For the text-containing cell, return its midpoint in [x, y] coordinate format. 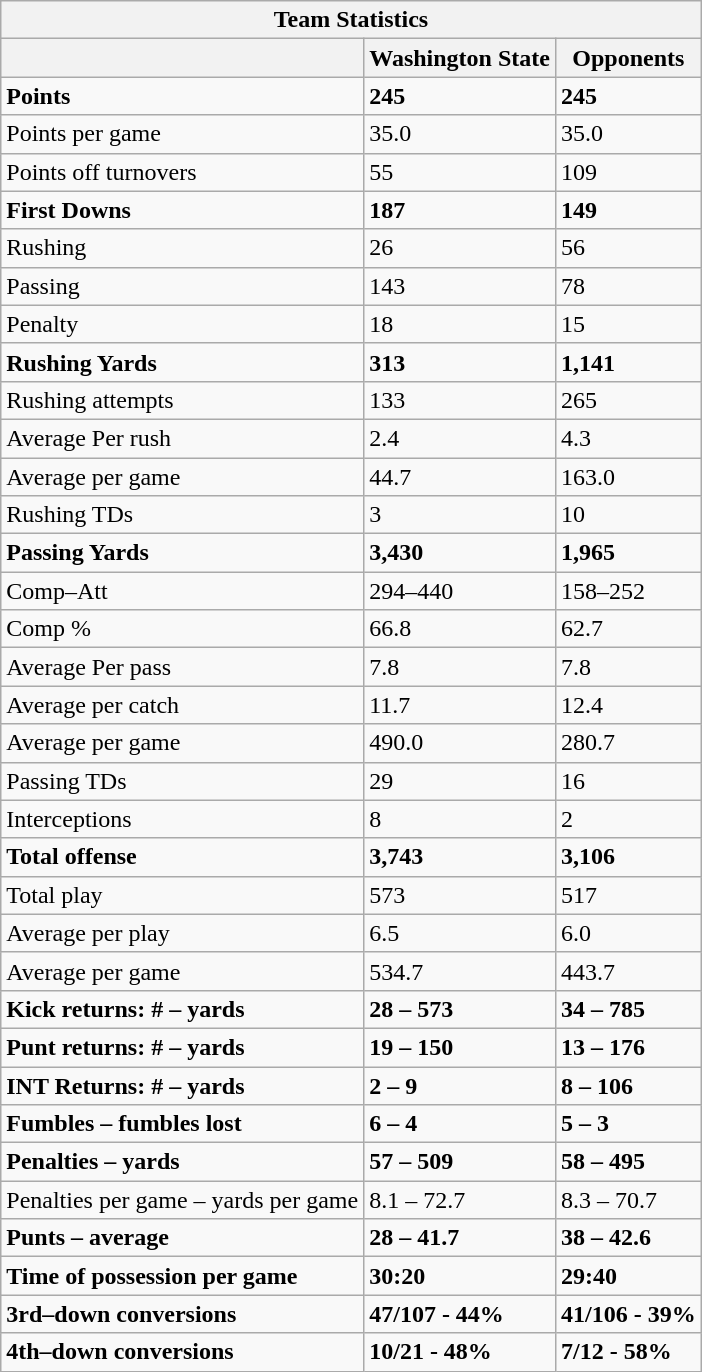
Time of possession per game [182, 1276]
38 – 42.6 [628, 1238]
109 [628, 172]
Rushing TDs [182, 515]
Opponents [628, 58]
1,141 [628, 362]
29:40 [628, 1276]
55 [460, 172]
Kick returns: # – yards [182, 1009]
Points per game [182, 134]
6 – 4 [460, 1124]
6.0 [628, 933]
Passing TDs [182, 781]
Average Per pass [182, 667]
11.7 [460, 705]
3 [460, 515]
Penalties per game – yards per game [182, 1200]
163.0 [628, 477]
280.7 [628, 743]
Rushing Yards [182, 362]
313 [460, 362]
8 – 106 [628, 1085]
4.3 [628, 438]
10 [628, 515]
10/21 - 48% [460, 1352]
Comp % [182, 629]
8.1 – 72.7 [460, 1200]
265 [628, 400]
Punts – average [182, 1238]
78 [628, 286]
3,743 [460, 857]
133 [460, 400]
47/107 - 44% [460, 1314]
Interceptions [182, 819]
Average per play [182, 933]
Points [182, 96]
2 [628, 819]
443.7 [628, 971]
Team Statistics [351, 20]
Average Per rush [182, 438]
Punt returns: # – yards [182, 1047]
3,430 [460, 553]
187 [460, 210]
13 – 176 [628, 1047]
28 – 573 [460, 1009]
INT Returns: # – yards [182, 1085]
4th–down conversions [182, 1352]
158–252 [628, 591]
44.7 [460, 477]
18 [460, 324]
8.3 – 70.7 [628, 1200]
143 [460, 286]
62.7 [628, 629]
16 [628, 781]
573 [460, 895]
Rushing [182, 248]
294–440 [460, 591]
26 [460, 248]
3rd–down conversions [182, 1314]
57 – 509 [460, 1162]
Penalties – yards [182, 1162]
3,106 [628, 857]
Rushing attempts [182, 400]
7/12 - 58% [628, 1352]
6.5 [460, 933]
30:20 [460, 1276]
Comp–Att [182, 591]
Total offense [182, 857]
58 – 495 [628, 1162]
8 [460, 819]
Points off turnovers [182, 172]
15 [628, 324]
2.4 [460, 438]
Passing [182, 286]
34 – 785 [628, 1009]
12.4 [628, 705]
Total play [182, 895]
First Downs [182, 210]
19 – 150 [460, 1047]
534.7 [460, 971]
1,965 [628, 553]
29 [460, 781]
66.8 [460, 629]
Passing Yards [182, 553]
Average per catch [182, 705]
Penalty [182, 324]
28 – 41.7 [460, 1238]
5 – 3 [628, 1124]
Fumbles – fumbles lost [182, 1124]
41/106 - 39% [628, 1314]
490.0 [460, 743]
149 [628, 210]
517 [628, 895]
56 [628, 248]
2 – 9 [460, 1085]
Washington State [460, 58]
